Locate the cell with the specified text and output its (x, y) center coordinate. 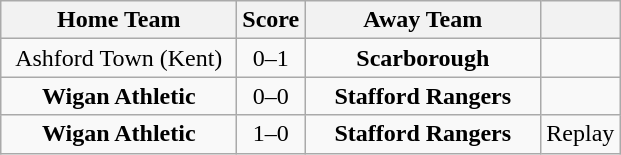
0–1 (271, 58)
Scarborough (423, 58)
1–0 (271, 134)
Ashford Town (Kent) (119, 58)
Away Team (423, 20)
Home Team (119, 20)
Replay (580, 134)
0–0 (271, 96)
Score (271, 20)
